Extract the (X, Y) coordinate from the center of the cell holding the provided text.  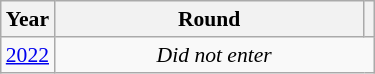
Year (28, 19)
Did not enter (214, 55)
2022 (28, 55)
Round (209, 19)
